Identify which cell holds the provided text, then report its [X, Y] central coordinate. 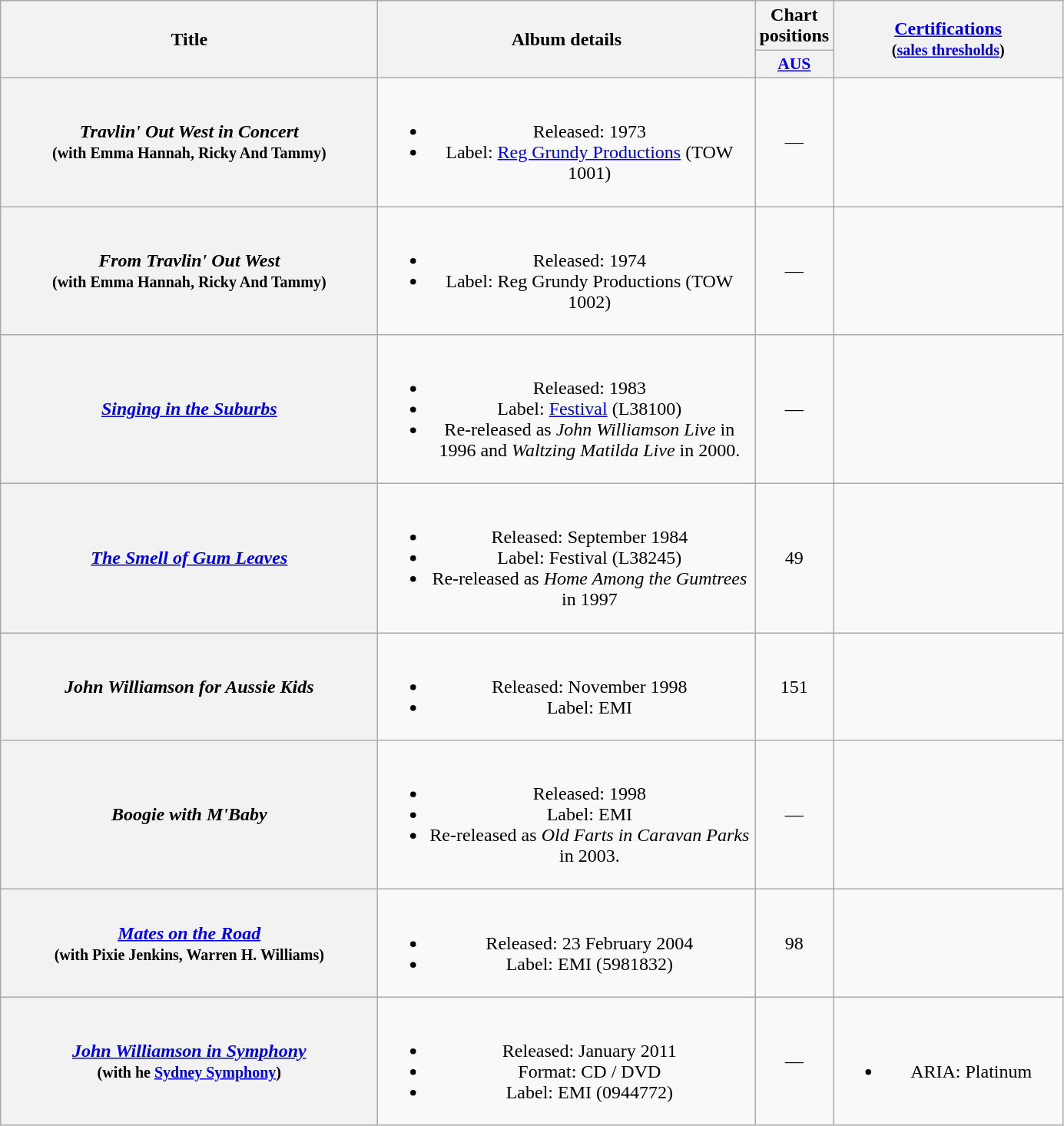
John Williamson for Aussie Kids [189, 687]
AUS [794, 65]
Singing in the Suburbs [189, 409]
Travlin' Out West in Concert (with Emma Hannah, Ricky And Tammy) [189, 141]
Released: 1973Label: Reg Grundy Productions (TOW 1001) [567, 141]
Title [189, 40]
Album details [567, 40]
Released: 1998Label: EMIRe-released as Old Farts in Caravan Parks in 2003. [567, 815]
98 [794, 943]
Released: 1974Label: Reg Grundy Productions (TOW 1002) [567, 270]
Mates on the Road (with Pixie Jenkins, Warren H. Williams) [189, 943]
151 [794, 687]
Released: January 2011Format: CD / DVDLabel: EMI (0944772) [567, 1061]
Released: 1983Label: Festival (L38100)Re-released as John Williamson Live in 1996 and Waltzing Matilda Live in 2000. [567, 409]
ARIA: Platinum [948, 1061]
Released: November 1998Label: EMI [567, 687]
Chart positions [794, 26]
From Travlin' Out West (with Emma Hannah, Ricky And Tammy) [189, 270]
The Smell of Gum Leaves [189, 558]
Released: 23 February 2004Label: EMI (5981832) [567, 943]
49 [794, 558]
Boogie with M'Baby [189, 815]
John Williamson in Symphony (with he Sydney Symphony) [189, 1061]
Released: September 1984Label: Festival (L38245)Re-released as Home Among the Gumtrees in 1997 [567, 558]
Certifications(sales thresholds) [948, 40]
